Return (X, Y) of the center of cell containing provided text 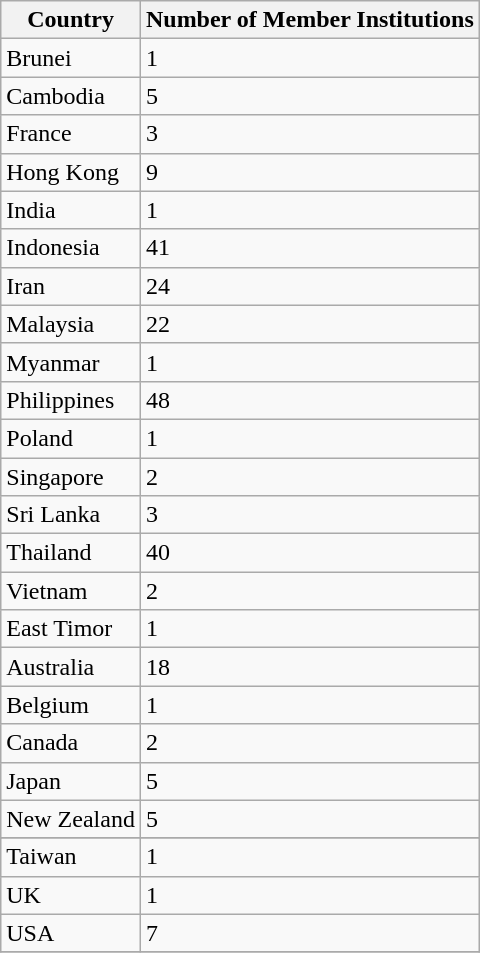
Brunei (71, 58)
France (71, 134)
India (71, 210)
UK (71, 895)
Number of Member Institutions (310, 20)
18 (310, 667)
Poland (71, 438)
Singapore (71, 477)
Indonesia (71, 248)
Myanmar (71, 362)
40 (310, 553)
Country (71, 20)
Cambodia (71, 96)
Belgium (71, 705)
Malaysia (71, 324)
Vietnam (71, 591)
48 (310, 400)
Philippines (71, 400)
New Zealand (71, 819)
Canada (71, 743)
7 (310, 933)
USA (71, 933)
East Timor (71, 629)
22 (310, 324)
Australia (71, 667)
9 (310, 172)
41 (310, 248)
Taiwan (71, 857)
Sri Lanka (71, 515)
Hong Kong (71, 172)
Japan (71, 781)
Iran (71, 286)
Thailand (71, 553)
24 (310, 286)
